Pinpoint the cell where the given text exists, returning its (X, Y) midpoint coordinate. 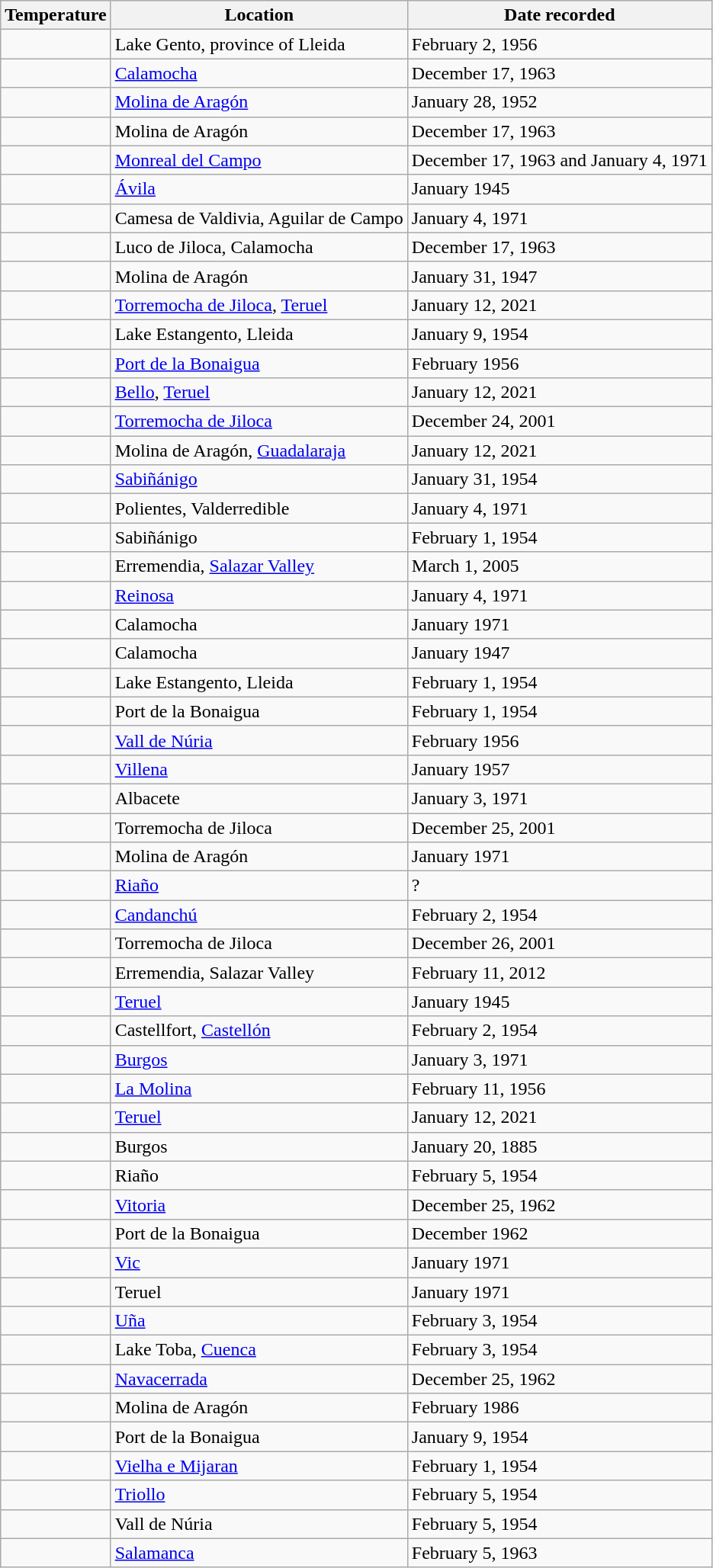
December 17, 1963 and January 4, 1971 (560, 160)
December 1962 (560, 1233)
December 24, 2001 (560, 422)
Ávila (259, 189)
January 1947 (560, 653)
December 25, 2001 (560, 827)
Triollo (259, 1495)
Location (259, 15)
January 1957 (560, 769)
Camesa de Valdivia, Aguilar de Campo (259, 218)
Albacete (259, 798)
Molina de Aragón, Guadalaraja (259, 451)
Lake Gento, province of Lleida (259, 44)
Monreal del Campo (259, 160)
La Molina (259, 1089)
February 5, 1963 (560, 1553)
Uña (259, 1321)
Salamanca (259, 1553)
January 28, 1952 (560, 102)
February 11, 2012 (560, 973)
Navacerrada (259, 1379)
February 11, 1956 (560, 1089)
March 1, 2005 (560, 566)
Vic (259, 1262)
Lake Toba, Cuenca (259, 1350)
January 31, 1954 (560, 479)
Candanchú (259, 915)
Temperature (56, 15)
February 2, 1956 (560, 44)
January 31, 1947 (560, 276)
December 26, 2001 (560, 944)
Torremocha de Jiloca, Teruel (259, 305)
Vitoria (259, 1204)
February 1986 (560, 1408)
Vielha e Mijaran (259, 1466)
Reinosa (259, 595)
January 20, 1885 (560, 1146)
Luco de Jiloca, Calamocha (259, 247)
Polientes, Valderredible (259, 508)
Bello, Teruel (259, 393)
Date recorded (560, 15)
? (560, 886)
Castellfort, Castellón (259, 1031)
Villena (259, 769)
